Identify which cell holds the provided text, then report its [x, y] central coordinate. 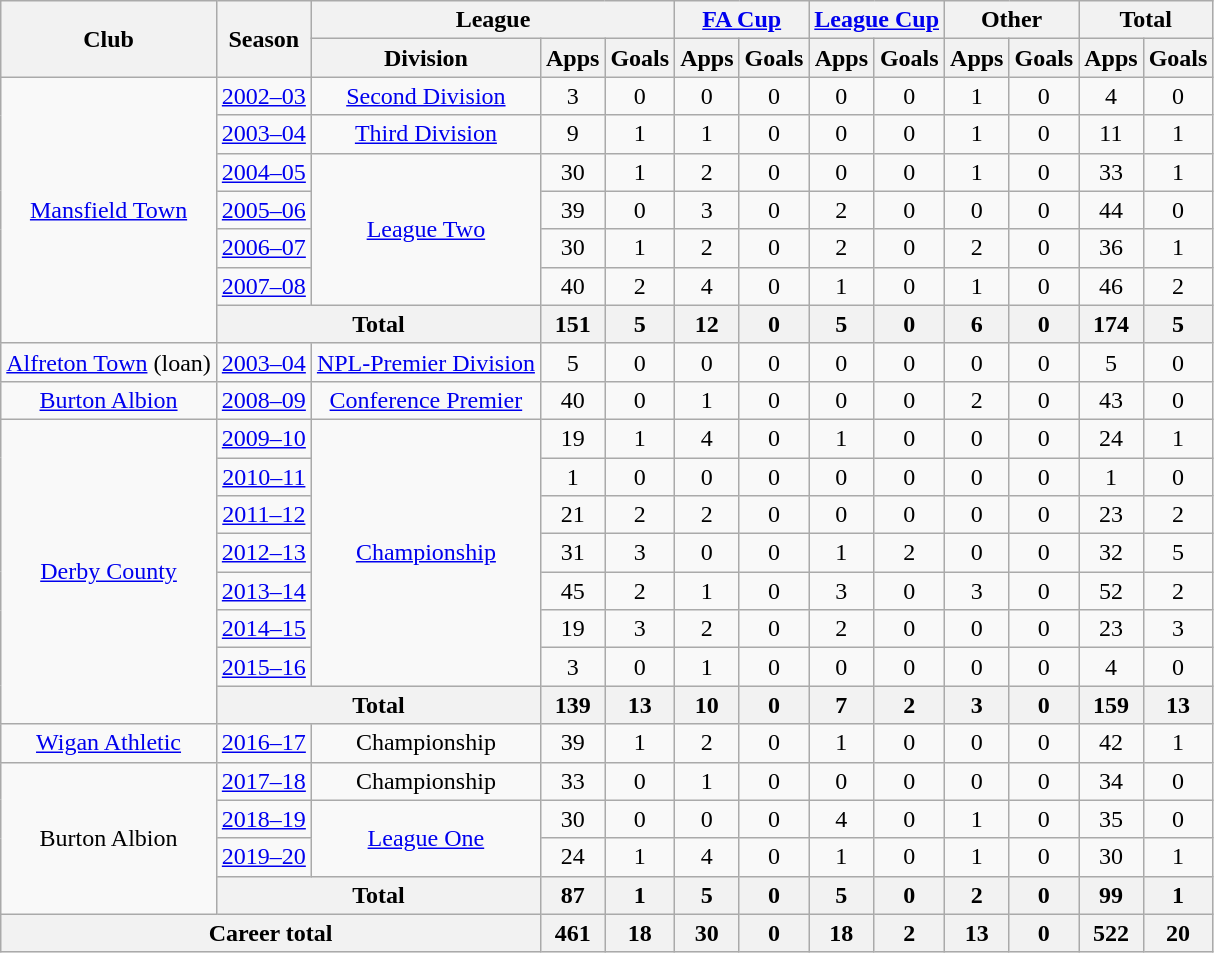
2008–09 [264, 400]
10 [707, 705]
11 [1111, 134]
461 [572, 933]
2015–16 [264, 667]
2014–15 [264, 629]
2002–03 [264, 96]
12 [707, 324]
Conference Premier [426, 400]
2018–19 [264, 819]
151 [572, 324]
46 [1111, 286]
Wigan Athletic [109, 743]
35 [1111, 819]
2017–18 [264, 781]
6 [977, 324]
52 [1111, 591]
Career total [271, 933]
9 [572, 134]
21 [572, 515]
32 [1111, 553]
159 [1111, 705]
Other [1012, 20]
2009–10 [264, 438]
Second Division [426, 96]
FA Cup [742, 20]
Season [264, 39]
2019–20 [264, 857]
44 [1111, 210]
Third Division [426, 134]
Club [109, 39]
Division [426, 58]
174 [1111, 324]
2005–06 [264, 210]
Alfreton Town (loan) [109, 362]
42 [1111, 743]
2004–05 [264, 172]
2013–14 [264, 591]
87 [572, 895]
43 [1111, 400]
20 [1178, 933]
Derby County [109, 571]
522 [1111, 933]
31 [572, 553]
2012–13 [264, 553]
Mansfield Town [109, 210]
League [492, 20]
League One [426, 838]
2016–17 [264, 743]
7 [842, 705]
36 [1111, 248]
League Cup [877, 20]
2007–08 [264, 286]
45 [572, 591]
99 [1111, 895]
139 [572, 705]
34 [1111, 781]
League Two [426, 229]
2010–11 [264, 477]
2006–07 [264, 248]
NPL-Premier Division [426, 362]
2011–12 [264, 515]
